From the cell containing the given text, extract its center point as [x, y] coordinate. 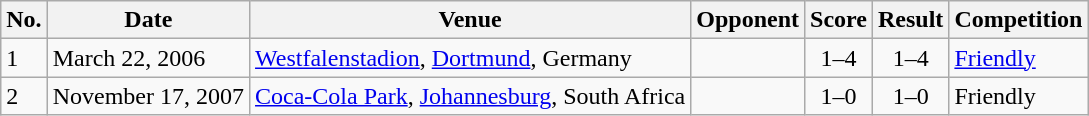
Coca-Cola Park, Johannesburg, South Africa [470, 96]
No. [24, 20]
March 22, 2006 [148, 58]
Westfalenstadion, Dortmund, Germany [470, 58]
Result [910, 20]
2 [24, 96]
Venue [470, 20]
1 [24, 58]
Competition [1018, 20]
Date [148, 20]
Opponent [748, 20]
Score [839, 20]
November 17, 2007 [148, 96]
